Pinpoint the cell where the given text exists, returning its [x, y] midpoint coordinate. 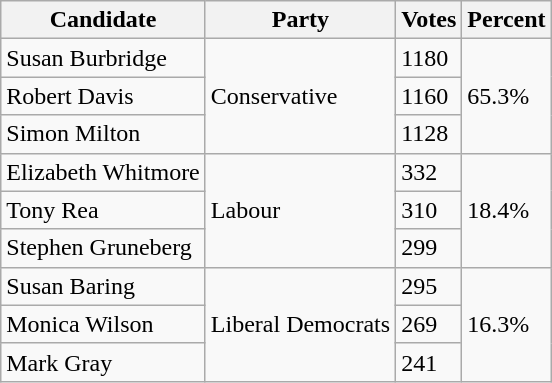
Mark Gray [104, 362]
16.3% [506, 324]
Liberal Democrats [300, 324]
1128 [429, 134]
Stephen Gruneberg [104, 248]
Percent [506, 20]
1180 [429, 58]
Party [300, 20]
18.4% [506, 210]
1160 [429, 96]
241 [429, 362]
Monica Wilson [104, 324]
Conservative [300, 96]
Tony Rea [104, 210]
Susan Baring [104, 286]
65.3% [506, 96]
Labour [300, 210]
299 [429, 248]
332 [429, 172]
Simon Milton [104, 134]
Votes [429, 20]
Elizabeth Whitmore [104, 172]
Robert Davis [104, 96]
295 [429, 286]
310 [429, 210]
Susan Burbridge [104, 58]
269 [429, 324]
Candidate [104, 20]
